Pinpoint the cell where the given text exists, returning its (X, Y) midpoint coordinate. 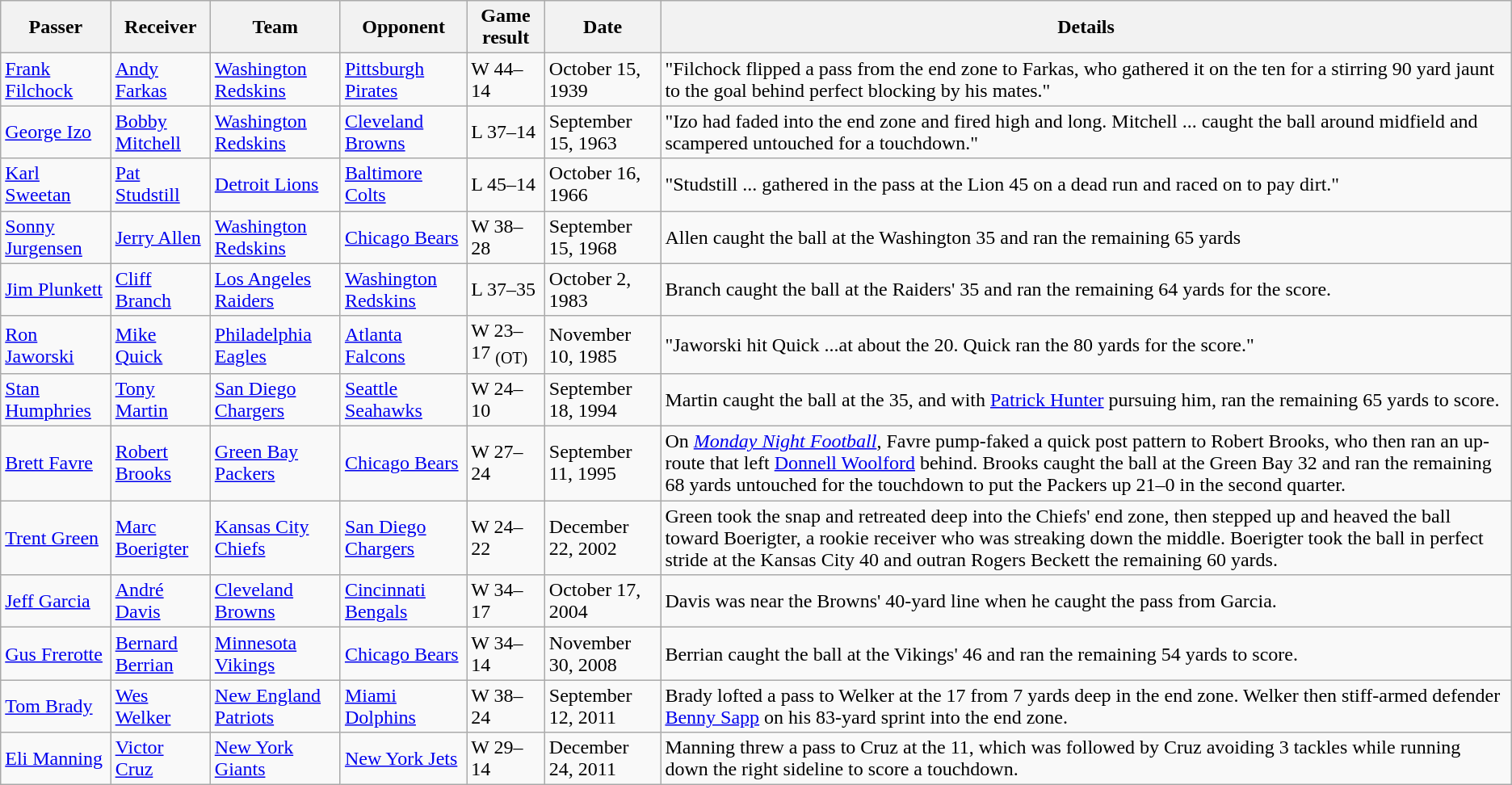
Robert Brooks (160, 464)
Frank Filchock (56, 79)
W 24–22 (506, 538)
Jerry Allen (160, 237)
Minnesota Vikings (275, 654)
Kansas City Chiefs (275, 538)
"Jaworski hit Quick ...at about the 20. Quick ran the 80 yards for the score." (1086, 344)
Gus Frerotte (56, 654)
Pittsburgh Pirates (403, 79)
November 10, 1985 (603, 344)
Baltimore Colts (403, 184)
W 34–14 (506, 654)
Ron Jaworski (56, 344)
Opponent (403, 27)
Brett Favre (56, 464)
W 44–14 (506, 79)
September 15, 1968 (603, 237)
Team (275, 27)
W 34–17 (506, 601)
Seattle Seahawks (403, 399)
Manning threw a pass to Cruz at the 11, which was followed by Cruz avoiding 3 tackles while running down the right sideline to score a touchdown. (1086, 759)
Pat Studstill (160, 184)
Davis was near the Browns' 40-yard line when he caught the pass from Garcia. (1086, 601)
Tom Brady (56, 706)
October 15, 1939 (603, 79)
Los Angeles Raiders (275, 289)
October 2, 1983 (603, 289)
New York Giants (275, 759)
Receiver (160, 27)
Sonny Jurgensen (56, 237)
Eli Manning (56, 759)
Stan Humphries (56, 399)
W 23–17 (OT) (506, 344)
Martin caught the ball at the 35, and with Patrick Hunter pursuing him, ran the remaining 65 yards to score. (1086, 399)
Trent Green (56, 538)
W 38–28 (506, 237)
L 45–14 (506, 184)
Passer (56, 27)
Andy Farkas (160, 79)
New England Patriots (275, 706)
Mike Quick (160, 344)
Berrian caught the ball at the Vikings' 46 and ran the remaining 54 yards to score. (1086, 654)
Branch caught the ball at the Raiders' 35 and ran the remaining 64 yards for the score. (1086, 289)
September 11, 1995 (603, 464)
L 37–14 (506, 132)
September 18, 1994 (603, 399)
Karl Sweetan (56, 184)
Green Bay Packers (275, 464)
New York Jets (403, 759)
Marc Boerigter (160, 538)
Game result (506, 27)
Date (603, 27)
Tony Martin (160, 399)
Philadelphia Eagles (275, 344)
Jim Plunkett (56, 289)
André Davis (160, 601)
November 30, 2008 (603, 654)
September 15, 1963 (603, 132)
Victor Cruz (160, 759)
W 38–24 (506, 706)
Detroit Lions (275, 184)
"Izo had faded into the end zone and fired high and long. Mitchell ... caught the ball around midfield and scampered untouched for a touchdown." (1086, 132)
W 24–10 (506, 399)
W 29–14 (506, 759)
Miami Dolphins (403, 706)
Jeff Garcia (56, 601)
"Studstill ... gathered in the pass at the Lion 45 on a dead run and raced on to pay dirt." (1086, 184)
George Izo (56, 132)
December 22, 2002 (603, 538)
Wes Welker (160, 706)
W 27–24 (506, 464)
Allen caught the ball at the Washington 35 and ran the remaining 65 yards (1086, 237)
October 17, 2004 (603, 601)
Bobby Mitchell (160, 132)
October 16, 1966 (603, 184)
September 12, 2011 (603, 706)
Bernard Berrian (160, 654)
Details (1086, 27)
Cincinnati Bengals (403, 601)
L 37–35 (506, 289)
Atlanta Falcons (403, 344)
Cliff Branch (160, 289)
December 24, 2011 (603, 759)
